Determine the (x, y) coordinate at the center of the cell enclosing the given text.  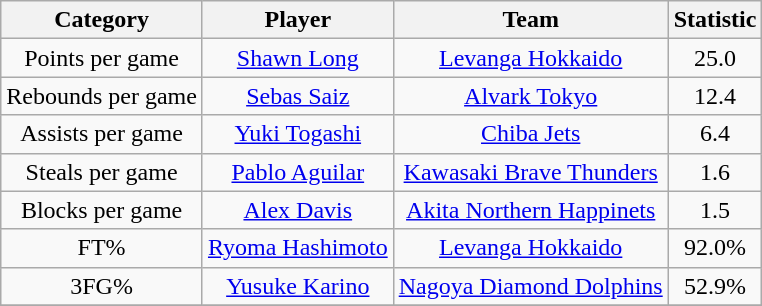
92.0% (715, 248)
Alex Davis (298, 210)
FT% (102, 248)
3FG% (102, 286)
Chiba Jets (530, 134)
1.6 (715, 172)
Yusuke Karino (298, 286)
Kawasaki Brave Thunders (530, 172)
Player (298, 20)
Rebounds per game (102, 96)
25.0 (715, 58)
Category (102, 20)
Assists per game (102, 134)
1.5 (715, 210)
Alvark Tokyo (530, 96)
Team (530, 20)
Statistic (715, 20)
Blocks per game (102, 210)
12.4 (715, 96)
Shawn Long (298, 58)
Pablo Aguilar (298, 172)
6.4 (715, 134)
52.9% (715, 286)
Points per game (102, 58)
Steals per game (102, 172)
Sebas Saiz (298, 96)
Yuki Togashi (298, 134)
Akita Northern Happinets (530, 210)
Ryoma Hashimoto (298, 248)
Nagoya Diamond Dolphins (530, 286)
